From the cell containing the given text, extract its center point as (X, Y) coordinate. 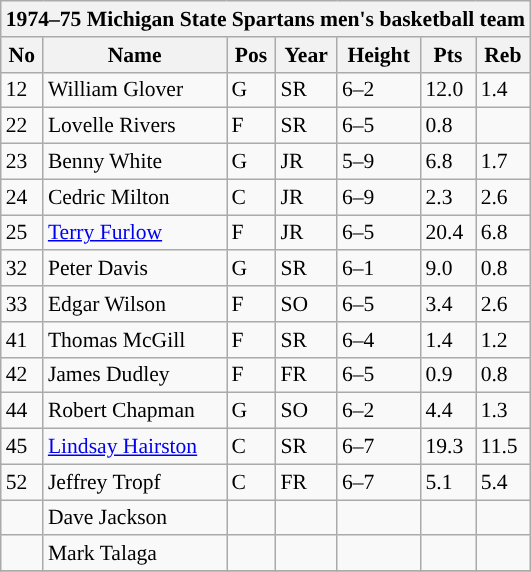
20.4 (448, 233)
42 (22, 375)
32 (22, 269)
Lovelle Rivers (135, 126)
33 (22, 304)
1974–75 Michigan State Spartans men's basketball team (266, 19)
4.4 (448, 411)
2.3 (448, 197)
Year (306, 55)
0.9 (448, 375)
12.0 (448, 90)
11.5 (504, 447)
44 (22, 411)
Pos (250, 55)
23 (22, 162)
52 (22, 482)
Robert Chapman (135, 411)
6–4 (379, 340)
3.4 (448, 304)
5.4 (504, 482)
No (22, 55)
1.7 (504, 162)
5–9 (379, 162)
Edgar Wilson (135, 304)
Cedric Milton (135, 197)
1.2 (504, 340)
41 (22, 340)
6–1 (379, 269)
Terry Furlow (135, 233)
25 (22, 233)
Lindsay Hairston (135, 447)
19.3 (448, 447)
Peter Davis (135, 269)
22 (22, 126)
Benny White (135, 162)
Jeffrey Tropf (135, 482)
Name (135, 55)
1.3 (504, 411)
William Glover (135, 90)
Dave Jackson (135, 518)
6–9 (379, 197)
9.0 (448, 269)
5.1 (448, 482)
24 (22, 197)
James Dudley (135, 375)
Height (379, 55)
Thomas McGill (135, 340)
45 (22, 447)
12 (22, 90)
Pts (448, 55)
Mark Talaga (135, 554)
Reb (504, 55)
